For the text-containing cell, return its midpoint in (X, Y) coordinate format. 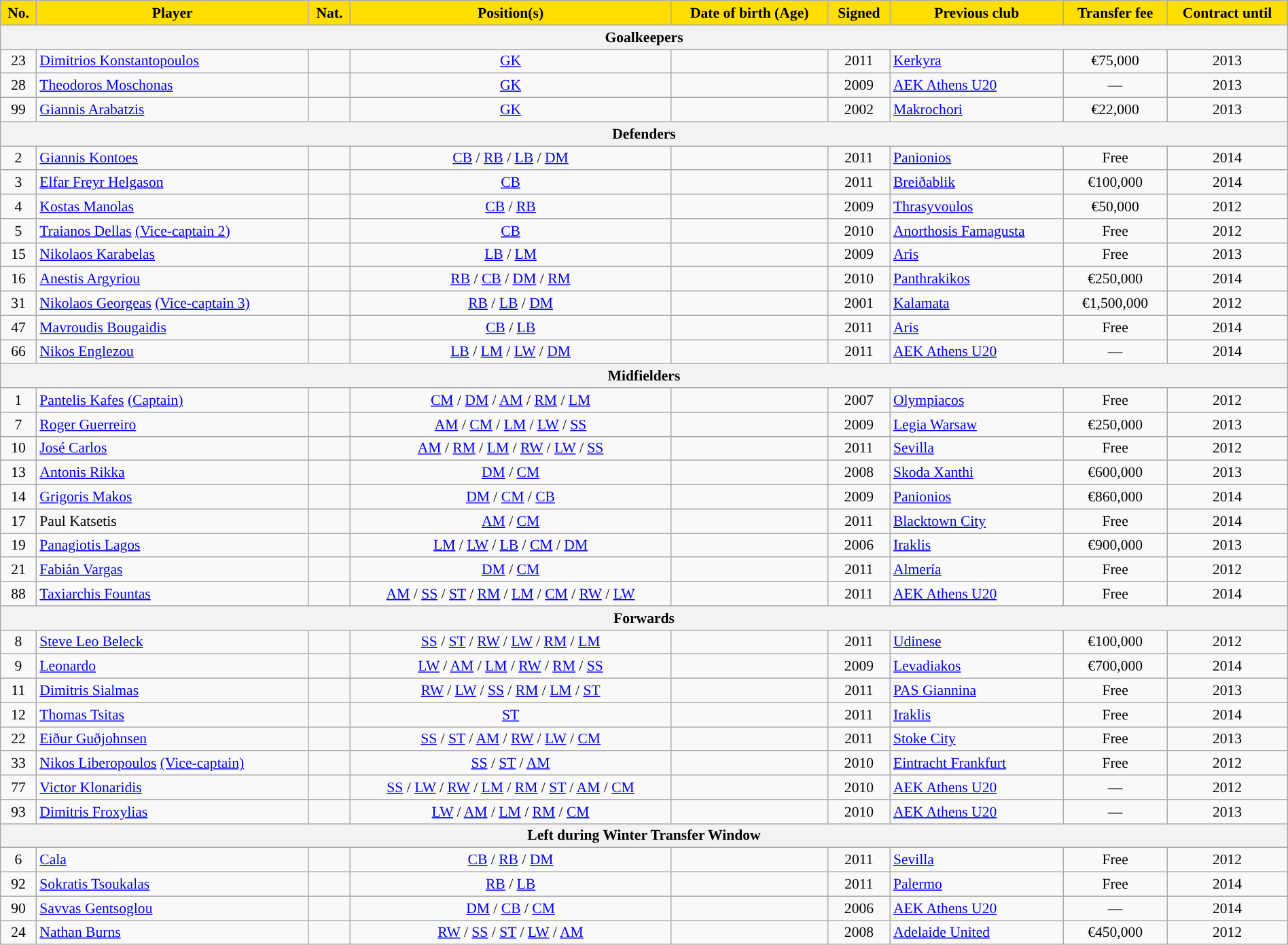
Kerkyra (977, 61)
Paul Katsetis (173, 521)
10 (19, 448)
Eiður Guðjohnsen (173, 739)
17 (19, 521)
5 (19, 231)
SS / ST / RW / LW / RM / LM (511, 642)
€450,000 (1115, 933)
Adelaide United (977, 933)
Levadiakos (977, 666)
Almería (977, 570)
Player (173, 13)
CB / RB / LB / DM (511, 158)
6 (19, 860)
28 (19, 86)
€1,500,000 (1115, 304)
92 (19, 885)
Breiðablik (977, 183)
2001 (859, 304)
33 (19, 764)
Traianos Dellas (Vice-captain 2) (173, 231)
Date of birth (Age) (749, 13)
Skoda Xanthi (977, 473)
SS / LW / RW / LM / RM / ST / AM / CM (511, 787)
€900,000 (1115, 546)
Eintracht Frankfurt (977, 764)
77 (19, 787)
Sokratis Tsoukalas (173, 885)
Thomas Tsitas (173, 715)
Forwards (644, 618)
CM / DM / AM / RM / LM (511, 400)
Cala (173, 860)
Udinese (977, 642)
7 (19, 425)
16 (19, 279)
13 (19, 473)
Kostas Manolas (173, 207)
Elfar Freyr Helgason (173, 183)
2 (19, 158)
Theodoros Moschonas (173, 86)
47 (19, 327)
93 (19, 812)
1 (19, 400)
CB / RB / DM (511, 860)
Anorthosis Famagusta (977, 231)
SS / ST / AM / RW / LW / CM (511, 739)
Dimitris Froxylias (173, 812)
Position(s) (511, 13)
Anestis Argyriou (173, 279)
€600,000 (1115, 473)
Midfielders (644, 376)
Stoke City (977, 739)
Nikos Liberopoulos (Vice-captain) (173, 764)
RB / CB / DM / RM (511, 279)
24 (19, 933)
Left during Winter Transfer Window (644, 836)
88 (19, 594)
€75,000 (1115, 61)
Legia Warsaw (977, 425)
Dimitrios Konstantopoulos (173, 61)
2007 (859, 400)
Giannis Kontoes (173, 158)
CB / RB (511, 207)
Palermo (977, 885)
31 (19, 304)
Leonardo (173, 666)
LB / LM (511, 255)
Pantelis Kafes (Captain) (173, 400)
No. (19, 13)
19 (19, 546)
Panthrakikos (977, 279)
Antonis Rikka (173, 473)
CB / LB (511, 327)
Giannis Arabatzis (173, 110)
Kalamata (977, 304)
Fabián Vargas (173, 570)
Nikos Englezou (173, 352)
15 (19, 255)
12 (19, 715)
11 (19, 691)
Nathan Burns (173, 933)
Previous club (977, 13)
PAS Giannina (977, 691)
LW / AM / LM / RM / CM (511, 812)
Defenders (644, 134)
LW / AM / LM / RW / RM / SS (511, 666)
€860,000 (1115, 497)
9 (19, 666)
Mavroudis Bougaidis (173, 327)
RW / SS / ST / LW / AM (511, 933)
Makrochori (977, 110)
22 (19, 739)
Grigoris Makos (173, 497)
SS / ST / AM (511, 764)
LM / LW / LB / CM / DM (511, 546)
Dimitris Sialmas (173, 691)
AM / CM (511, 521)
Blacktown City (977, 521)
AM / SS / ST / RM / LM / CM / RW / LW (511, 594)
21 (19, 570)
DM / CM / CB (511, 497)
€22,000 (1115, 110)
Roger Guerreiro (173, 425)
Olympiacos (977, 400)
Steve Leo Beleck (173, 642)
€50,000 (1115, 207)
4 (19, 207)
8 (19, 642)
AM / CM / LM / LW / SS (511, 425)
Thrasyvoulos (977, 207)
Transfer fee (1115, 13)
RW / LW / SS / RM / LM / ST (511, 691)
RB / LB / DM (511, 304)
RB / LB (511, 885)
José Carlos (173, 448)
2002 (859, 110)
Nikolaos Georgeas (Vice-captain 3) (173, 304)
23 (19, 61)
Savvas Gentsoglou (173, 908)
90 (19, 908)
66 (19, 352)
ST (511, 715)
14 (19, 497)
3 (19, 183)
AM / RM / LM / RW / LW / SS (511, 448)
Nat. (329, 13)
Taxiarchis Fountas (173, 594)
Goalkeepers (644, 37)
Nikolaos Karabelas (173, 255)
Signed (859, 13)
Contract until (1228, 13)
€700,000 (1115, 666)
Victor Klonaridis (173, 787)
99 (19, 110)
LB / LM / LW / DM (511, 352)
Panagiotis Lagos (173, 546)
DM / CB / CM (511, 908)
